Extract the (X, Y) coordinate from the center of the cell holding the provided text.  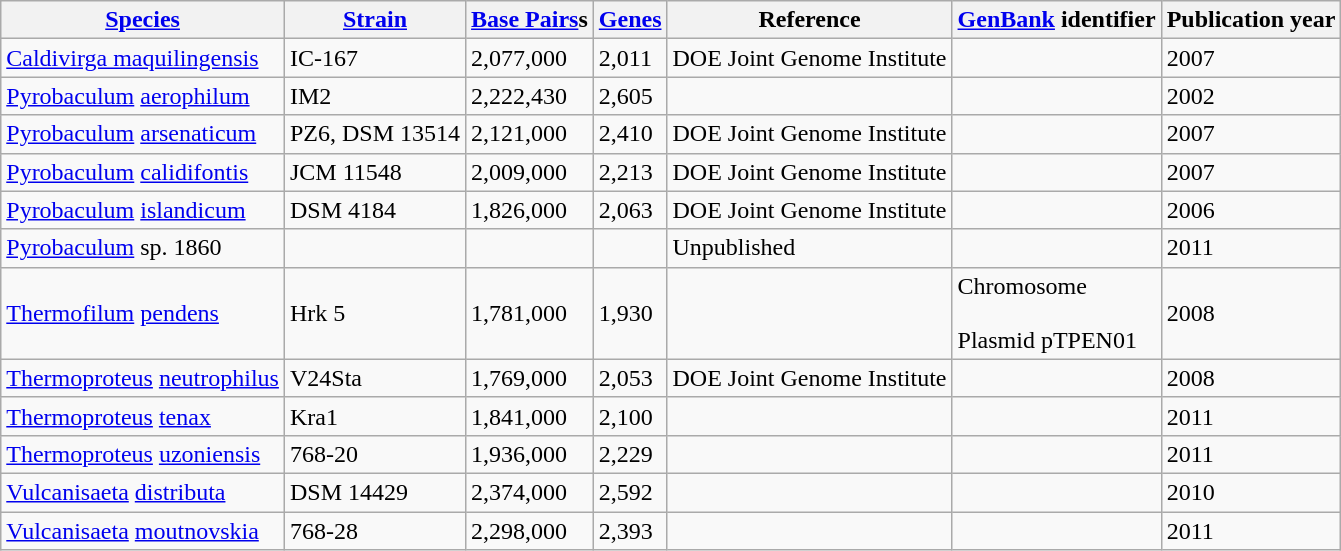
2,410 (630, 134)
2,393 (630, 531)
Pyrobaculum aerophilum (143, 96)
2,009,000 (530, 172)
1,936,000 (530, 454)
Unpublished (810, 248)
Pyrobaculum islandicum (143, 210)
JCM 11548 (374, 172)
2,213 (630, 172)
1,769,000 (530, 378)
Strain (374, 20)
Vulcanisaeta moutnovskia (143, 531)
2,121,000 (530, 134)
768-20 (374, 454)
Thermoproteus uzoniensis (143, 454)
768-28 (374, 531)
DSM 4184 (374, 210)
Pyrobaculum sp. 1860 (143, 248)
Thermoproteus tenax (143, 416)
2,100 (630, 416)
Base Pairss (530, 20)
Species (143, 20)
2,222,430 (530, 96)
2,229 (630, 454)
1,841,000 (530, 416)
2,077,000 (530, 58)
Thermofilum pendens (143, 313)
2010 (1251, 492)
Chromosome Plasmid pTPEN01 (1056, 313)
IM2 (374, 96)
2,063 (630, 210)
2,298,000 (530, 531)
Kra1 (374, 416)
2006 (1251, 210)
GenBank identifier (1056, 20)
Hrk 5 (374, 313)
2,605 (630, 96)
Genes (630, 20)
IC-167 (374, 58)
Pyrobaculum calidifontis (143, 172)
Thermoproteus neutrophilus (143, 378)
2,374,000 (530, 492)
DSM 14429 (374, 492)
Reference (810, 20)
PZ6, DSM 13514 (374, 134)
Publication year (1251, 20)
2,592 (630, 492)
Vulcanisaeta distributa (143, 492)
V24Sta (374, 378)
2,053 (630, 378)
Pyrobaculum arsenaticum (143, 134)
Caldivirga maquilingensis (143, 58)
2002 (1251, 96)
2,011 (630, 58)
1,826,000 (530, 210)
1,930 (630, 313)
1,781,000 (530, 313)
